Extract the [x, y] coordinate from the center of the cell holding the provided text.  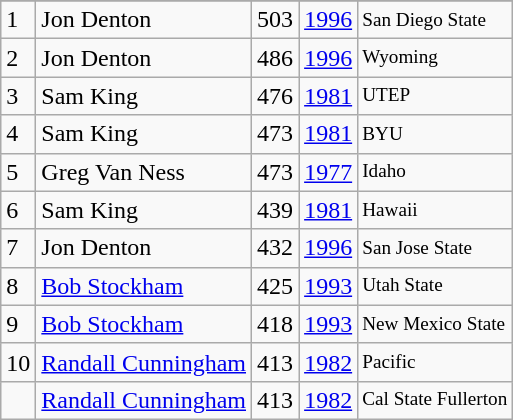
5 [18, 172]
476 [276, 96]
418 [276, 324]
Cal State Fullerton [435, 400]
San Jose State [435, 248]
1977 [328, 172]
Hawaii [435, 210]
Wyoming [435, 58]
7 [18, 248]
Greg Van Ness [144, 172]
San Diego State [435, 20]
Utah State [435, 286]
1 [18, 20]
New Mexico State [435, 324]
432 [276, 248]
Idaho [435, 172]
9 [18, 324]
6 [18, 210]
2 [18, 58]
425 [276, 286]
439 [276, 210]
503 [276, 20]
486 [276, 58]
BYU [435, 134]
8 [18, 286]
10 [18, 362]
3 [18, 96]
4 [18, 134]
Pacific [435, 362]
UTEP [435, 96]
